For the text-containing cell, return its midpoint in [x, y] coordinate format. 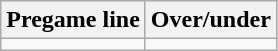
Pregame line [74, 20]
Over/under [210, 20]
